Search for the cell housing the specified text and yield its [x, y] center coordinate. 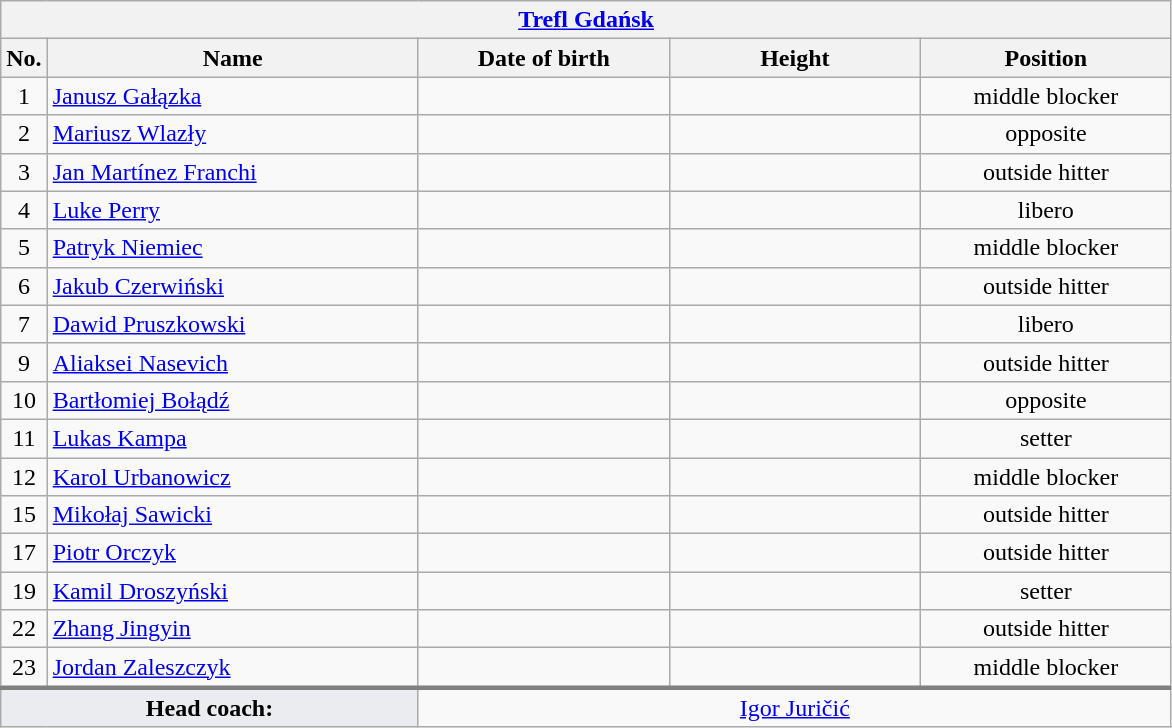
Aliaksei Nasevich [232, 362]
17 [24, 553]
Karol Urbanowicz [232, 477]
1 [24, 96]
12 [24, 477]
Head coach: [210, 707]
Kamil Droszyński [232, 591]
9 [24, 362]
Jan Martínez Franchi [232, 172]
Date of birth [544, 58]
6 [24, 286]
Height [794, 58]
3 [24, 172]
Position [1046, 58]
Bartłomiej Bołądź [232, 400]
22 [24, 629]
19 [24, 591]
Luke Perry [232, 210]
Piotr Orczyk [232, 553]
No. [24, 58]
Jakub Czerwiński [232, 286]
Trefl Gdańsk [586, 20]
11 [24, 438]
Mariusz Wlazły [232, 134]
Janusz Gałązka [232, 96]
5 [24, 248]
23 [24, 668]
Mikołaj Sawicki [232, 515]
Zhang Jingyin [232, 629]
Name [232, 58]
7 [24, 324]
Igor Juričić [794, 707]
15 [24, 515]
4 [24, 210]
Patryk Niemiec [232, 248]
2 [24, 134]
Lukas Kampa [232, 438]
Dawid Pruszkowski [232, 324]
10 [24, 400]
Jordan Zaleszczyk [232, 668]
